Return [x, y] of the center of cell containing provided text 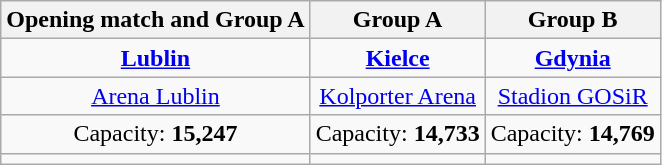
Group A [398, 20]
Group B [572, 20]
Capacity: 14,733 [398, 134]
Kolporter Arena [398, 96]
Gdynia [572, 58]
Stadion GOSiR [572, 96]
Kielce [398, 58]
Arena Lublin [156, 96]
Capacity: 14,769 [572, 134]
Lublin [156, 58]
Opening match and Group A [156, 20]
Capacity: 15,247 [156, 134]
